Search for the cell housing the specified text and yield its [x, y] center coordinate. 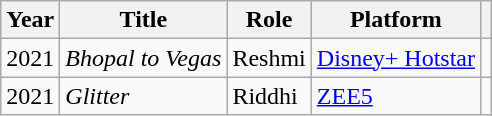
ZEE5 [396, 96]
Riddhi [269, 96]
Disney+ Hotstar [396, 58]
Role [269, 20]
Title [144, 20]
Year [30, 20]
Bhopal to Vegas [144, 58]
Platform [396, 20]
Glitter [144, 96]
Reshmi [269, 58]
